Output the [X, Y] coordinate of the center of the cell containing the given text.  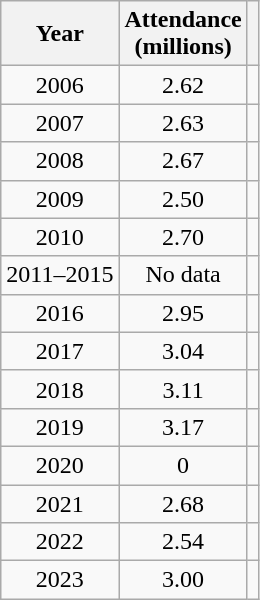
2.50 [183, 199]
2.68 [183, 503]
2011–2015 [60, 275]
Year [60, 34]
3.11 [183, 389]
3.17 [183, 427]
2022 [60, 542]
2016 [60, 313]
2.62 [183, 85]
2.70 [183, 237]
0 [183, 465]
2.54 [183, 542]
3.04 [183, 351]
2023 [60, 580]
2008 [60, 161]
2006 [60, 85]
2010 [60, 237]
2007 [60, 123]
Attendance(millions) [183, 34]
3.00 [183, 580]
2009 [60, 199]
2.67 [183, 161]
2021 [60, 503]
2017 [60, 351]
2019 [60, 427]
2.95 [183, 313]
2018 [60, 389]
No data [183, 275]
2020 [60, 465]
2.63 [183, 123]
